Scan for the cell matching the given text and deliver its (X, Y) coordinate at center. 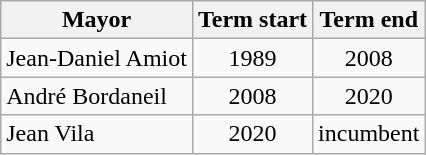
Term start (252, 20)
Jean Vila (97, 134)
1989 (252, 58)
Term end (369, 20)
André Bordaneil (97, 96)
Mayor (97, 20)
Jean-Daniel Amiot (97, 58)
incumbent (369, 134)
